Capture the cell that displays the provided text and extract its (x, y) central coordinate. 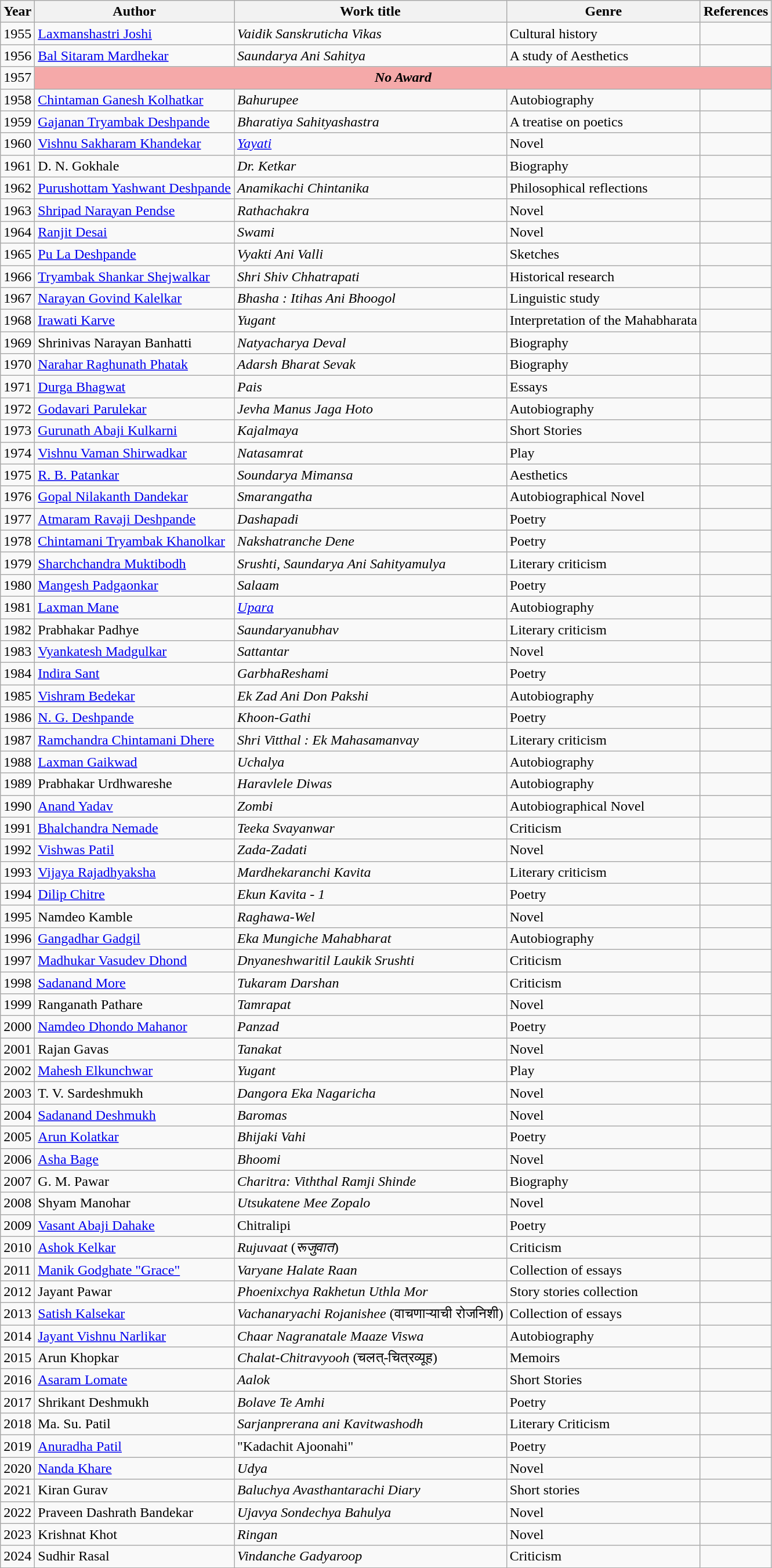
Bahurupee (371, 100)
Aalok (371, 1380)
1994 (17, 894)
Krishnat Khot (135, 1534)
Teeka Svayanwar (371, 828)
Ekun Kavita - 1 (371, 894)
2012 (17, 1291)
Pu La Deshpande (135, 254)
GarbhaReshami (371, 674)
1991 (17, 828)
Yayati (371, 144)
Dr. Ketkar (371, 166)
2015 (17, 1358)
Gangadhar Gadgil (135, 938)
Gajanan Tryambak Deshpande (135, 122)
Vishram Bedekar (135, 696)
Adarsh Bharat Sevak (371, 365)
Rathachakra (371, 210)
Purushottam Yashwant Deshpande (135, 188)
Udya (371, 1468)
Work title (371, 12)
Saundarya Ani Sahitya (371, 56)
Shrinivas Narayan Banhatti (135, 343)
Philosophical reflections (603, 188)
Natyacharya Deval (371, 343)
1979 (17, 563)
Year (17, 12)
Vasant Abaji Dahake (135, 1225)
1969 (17, 343)
Chintaman Ganesh Kolhatkar (135, 100)
Khoon-Gathi (371, 718)
"Kadachit Ajoonahi" (371, 1446)
1992 (17, 850)
N. G. Deshpande (135, 718)
Ramchandra Chintamani Dhere (135, 740)
1987 (17, 740)
1998 (17, 983)
Prabhakar Urdhwareshe (135, 784)
Sudhir Rasal (135, 1556)
2004 (17, 1115)
Vishnu Vaman Shirwadkar (135, 453)
1997 (17, 960)
2010 (17, 1247)
Linguistic study (603, 299)
2024 (17, 1556)
1958 (17, 100)
Praveen Dashrath Bandekar (135, 1512)
1995 (17, 916)
Raghawa-Wel (371, 916)
Vindanche Gadyaroop (371, 1556)
Anand Yadav (135, 806)
Story stories collection (603, 1291)
Bolave Te Amhi (371, 1402)
Vyakti Ani Valli (371, 254)
2013 (17, 1313)
1957 (17, 78)
2002 (17, 1071)
References (735, 12)
2011 (17, 1269)
Chitralipi (371, 1225)
Shrikant Deshmukh (135, 1402)
Swami (371, 232)
Irawati Karve (135, 321)
Panzad (371, 1027)
Laxmanshastri Joshi (135, 34)
Prabhakar Padhye (135, 629)
1971 (17, 387)
Tryambak Shankar Shejwalkar (135, 277)
1968 (17, 321)
A study of Aesthetics (603, 56)
Vijaya Rajadhyaksha (135, 872)
Arun Khopkar (135, 1358)
1975 (17, 475)
Vyankatesh Madgulkar (135, 652)
Dilip Chitre (135, 894)
2003 (17, 1093)
1988 (17, 762)
Gopal Nilakanth Dandekar (135, 497)
Dnyaneshwaritil Laukik Srushti (371, 960)
Kiran Gurav (135, 1490)
Srushti, Saundarya Ani Sahityamulya (371, 563)
1990 (17, 806)
Baromas (371, 1115)
Sharchchandra Muktibodh (135, 563)
Memoirs (603, 1358)
2006 (17, 1159)
1996 (17, 938)
1967 (17, 299)
Nakshatranche Dene (371, 541)
Jevha Manus Jaga Hoto (371, 409)
1976 (17, 497)
Madhukar Vasudev Dhond (135, 960)
1984 (17, 674)
1961 (17, 166)
Interpretation of the Mahabharata (603, 321)
Smarangatha (371, 497)
1983 (17, 652)
Varyane Halate Raan (371, 1269)
Phoenixchya Rakhetun Uthla Mor (371, 1291)
Rujuvaat (रूजुवात) (371, 1247)
Chalat-Chitravyooh (चलत्-चित्रव्यूह) (371, 1358)
Jayant Pawar (135, 1291)
1964 (17, 232)
1959 (17, 122)
1960 (17, 144)
1981 (17, 607)
Durga Bhagwat (135, 387)
Shyam Manohar (135, 1203)
Soundarya Mimansa (371, 475)
Zada-Zadati (371, 850)
Pais (371, 387)
R. B. Patankar (135, 475)
1989 (17, 784)
1993 (17, 872)
Godavari Parulekar (135, 409)
1972 (17, 409)
Indira Sant (135, 674)
1985 (17, 696)
Anuradha Patil (135, 1446)
A treatise on poetics (603, 122)
Asaram Lomate (135, 1380)
2001 (17, 1049)
Ek Zad Ani Don Pakshi (371, 696)
1970 (17, 365)
Saundaryanubhav (371, 629)
Namdeo Dhondo Mahanor (135, 1027)
Ranjit Desai (135, 232)
Baluchya Avasthantarachi Diary (371, 1490)
Dangora Eka Nagaricha (371, 1093)
Eka Mungiche Mahabharat (371, 938)
Natasamrat (371, 453)
Mangesh Padgaonkar (135, 585)
Vishnu Sakharam Khandekar (135, 144)
Anamikachi Chintanika (371, 188)
Author (135, 12)
Nanda Khare (135, 1468)
Sadanand Deshmukh (135, 1115)
Tanakat (371, 1049)
Ringan (371, 1534)
2009 (17, 1225)
Ujavya Sondechya Bahulya (371, 1512)
Salaam (371, 585)
Essays (603, 387)
Arun Kolatkar (135, 1137)
No Award (403, 78)
Short stories (603, 1490)
Dashapadi (371, 519)
1986 (17, 718)
1977 (17, 519)
Aesthetics (603, 475)
2016 (17, 1380)
Genre (603, 12)
D. N. Gokhale (135, 166)
Tukaram Darshan (371, 983)
Rajan Gavas (135, 1049)
Upara (371, 607)
Gurunath Abaji Kulkarni (135, 431)
Sarjanprerana ani Kavitwashodh (371, 1424)
1974 (17, 453)
Zombi (371, 806)
Chintamani Tryambak Khanolkar (135, 541)
Utsukatene Mee Zopalo (371, 1203)
Namdeo Kamble (135, 916)
Ashok Kelkar (135, 1247)
2017 (17, 1402)
1955 (17, 34)
Historical research (603, 277)
1963 (17, 210)
1999 (17, 1005)
Vachanaryachi Rojanishee (वाचणाऱ्याची रोजनिशी) (371, 1313)
Shripad Narayan Pendse (135, 210)
2022 (17, 1512)
Bhalchandra Nemade (135, 828)
2020 (17, 1468)
Jayant Vishnu Narlikar (135, 1335)
T. V. Sardeshmukh (135, 1093)
Sadanand More (135, 983)
Haravlele Diwas (371, 784)
Satish Kalsekar (135, 1313)
Kajalmaya (371, 431)
1973 (17, 431)
2000 (17, 1027)
Narayan Govind Kalelkar (135, 299)
1956 (17, 56)
Bharatiya Sahityashastra (371, 122)
Mardhekaranchi Kavita (371, 872)
1980 (17, 585)
Atmaram Ravaji Deshpande (135, 519)
Asha Bage (135, 1159)
1965 (17, 254)
1962 (17, 188)
Ranganath Pathare (135, 1005)
Vaidik Sanskruticha Vikas (371, 34)
Shri Shiv Chhatrapati (371, 277)
Ma. Su. Patil (135, 1424)
Shri Vitthal : Ek Mahasamanvay (371, 740)
Bal Sitaram Mardhekar (135, 56)
Vishwas Patil (135, 850)
Bhoomi (371, 1159)
Laxman Gaikwad (135, 762)
Narahar Raghunath Phatak (135, 365)
2005 (17, 1137)
Laxman Mane (135, 607)
2021 (17, 1490)
1982 (17, 629)
Mahesh Elkunchwar (135, 1071)
Chaar Nagranatale Maaze Viswa (371, 1335)
Uchalya (371, 762)
Sketches (603, 254)
1966 (17, 277)
2023 (17, 1534)
Charitra: Viththal Ramji Shinde (371, 1181)
G. M. Pawar (135, 1181)
Tamrapat (371, 1005)
2018 (17, 1424)
2014 (17, 1335)
Cultural history (603, 34)
2019 (17, 1446)
Bhasha : Itihas Ani Bhoogol (371, 299)
Bhijaki Vahi (371, 1137)
Manik Godghate "Grace" (135, 1269)
Literary Criticism (603, 1424)
1978 (17, 541)
Sattantar (371, 652)
2008 (17, 1203)
2007 (17, 1181)
